Find where the given text appears and provide that cell's center as (x, y) coordinate. 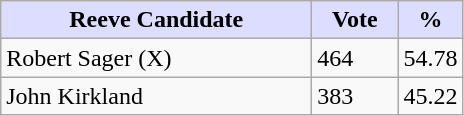
Vote (355, 20)
Reeve Candidate (156, 20)
John Kirkland (156, 96)
% (430, 20)
Robert Sager (X) (156, 58)
464 (355, 58)
54.78 (430, 58)
45.22 (430, 96)
383 (355, 96)
